Detect which cell encompasses the target text, then output its (x, y) center coordinate. 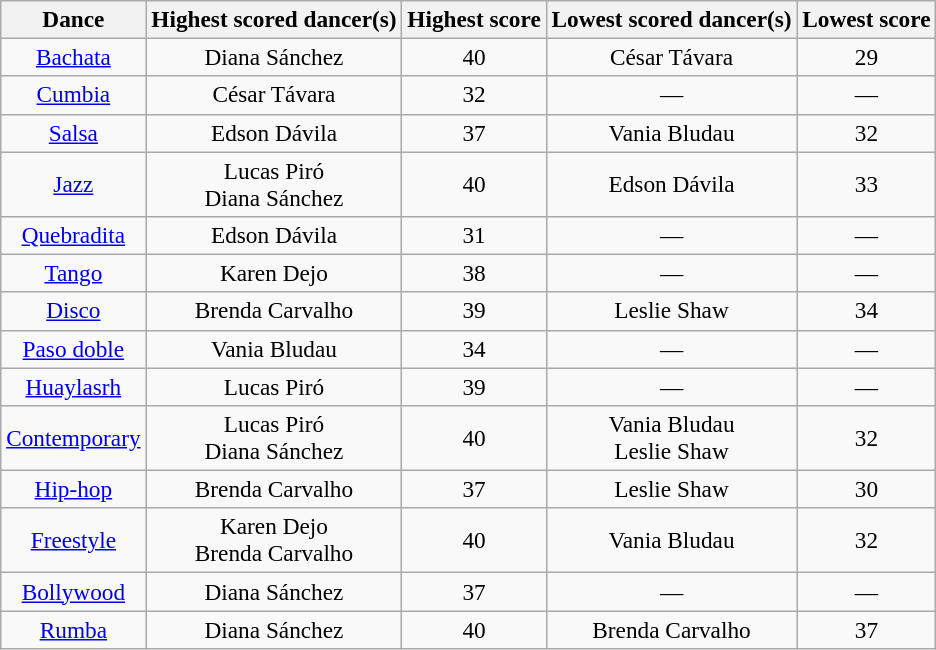
Paso doble (74, 349)
Huaylasrh (74, 386)
Dance (74, 19)
Rumba (74, 629)
Lowest score (866, 19)
Freestyle (74, 540)
Tango (74, 273)
29 (866, 57)
38 (474, 273)
Contemporary (74, 438)
Vania BludauLeslie Shaw (672, 438)
Salsa (74, 133)
Bollywood (74, 591)
Cumbia (74, 95)
Karen DejoBrenda Carvalho (274, 540)
Disco (74, 311)
Lucas Piró (274, 386)
Bachata (74, 57)
Hip-hop (74, 489)
30 (866, 489)
33 (866, 184)
Quebradita (74, 235)
Karen Dejo (274, 273)
Highest scored dancer(s) (274, 19)
Lowest scored dancer(s) (672, 19)
Highest score (474, 19)
Jazz (74, 184)
31 (474, 235)
